Determine the (X, Y) coordinate at the center of the cell enclosing the given text.  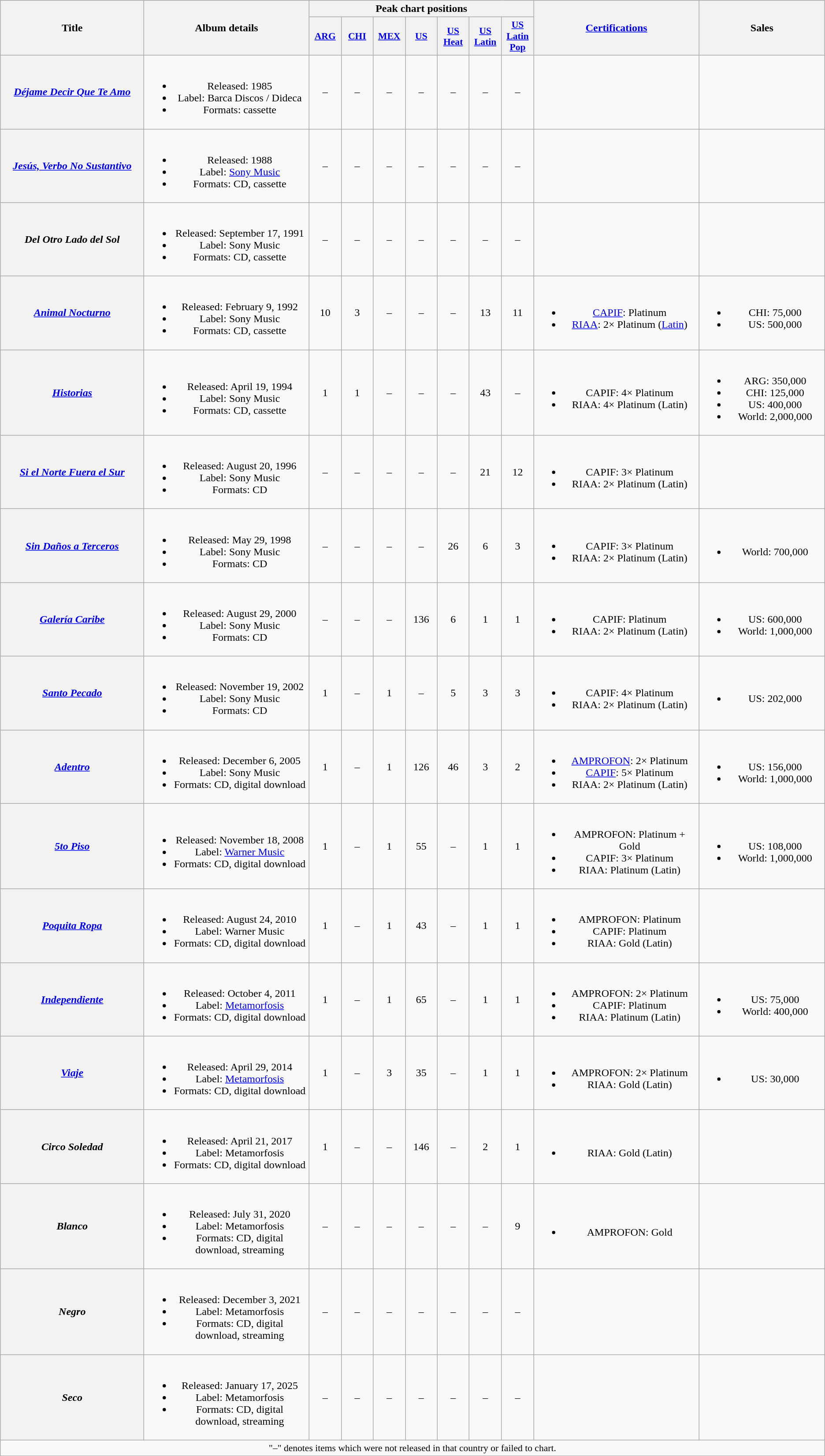
Historias (72, 393)
10 (325, 313)
US: 108,000World: 1,000,000 (762, 846)
Released: September 17, 1991Label: Sony MusicFormats: CD, cassette (227, 240)
Released: December 3, 2021Label: MetamorfosisFormats: CD, digital download, streaming (227, 1311)
Poquita Ropa (72, 925)
Released: November 19, 2002Label: Sony MusicFormats: CD (227, 693)
Released: January 17, 2025Label: MetamorfosisFormats: CD, digital download, streaming (227, 1397)
CHI (357, 36)
35 (421, 1073)
Galería Caribe (72, 620)
Released: July 31, 2020Label: MetamorfosisFormats: CD, digital download, streaming (227, 1226)
Released: August 24, 2010Label: Warner MusicFormats: CD, digital download (227, 925)
US: 600,000World: 1,000,000 (762, 620)
Negro (72, 1311)
Sales (762, 28)
Released: April 29, 2014Label: MetamorfosisFormats: CD, digital download (227, 1073)
Sin Daños a Terceros (72, 546)
Blanco (72, 1226)
12 (517, 472)
US Latin (485, 36)
AMPROFON: Gold (616, 1226)
65 (421, 999)
126 (421, 767)
146 (421, 1147)
World: 700,000 (762, 546)
Independiente (72, 999)
Adentro (72, 767)
55 (421, 846)
5 (453, 693)
Certifications (616, 28)
Released: August 20, 1996Label: Sony MusicFormats: CD (227, 472)
AMPROFON: PlatinumCAPIF: PlatinumRIAA: Gold (Latin) (616, 925)
"–" denotes items which were not released in that country or failed to chart. (412, 1448)
Peak chart positions (421, 9)
ARG: 350,000CHI: 125,000US: 400,000World: 2,000,000 (762, 393)
Released: November 18, 2008Label: Warner MusicFormats: CD, digital download (227, 846)
5to Piso (72, 846)
MEX (390, 36)
Released: February 9, 1992Label: Sony MusicFormats: CD, cassette (227, 313)
AMPROFON: 2× PlatinumCAPIF: 5× PlatinumRIAA: 2× Platinum (Latin) (616, 767)
Seco (72, 1397)
Viaje (72, 1073)
AMPROFON: 2× PlatinumRIAA: Gold (Latin) (616, 1073)
Released: August 29, 2000Label: Sony MusicFormats: CD (227, 620)
Released: December 6, 2005Label: Sony MusicFormats: CD, digital download (227, 767)
Si el Norte Fuera el Sur (72, 472)
13 (485, 313)
US: 30,000 (762, 1073)
21 (485, 472)
Santo Pecado (72, 693)
26 (453, 546)
RIAA: Gold (Latin) (616, 1147)
Released: April 21, 2017Label: MetamorfosisFormats: CD, digital download (227, 1147)
Released: 1988Label: Sony MusicFormats: CD, cassette (227, 166)
CAPIF: 4× PlatinumRIAA: 2× Platinum (Latin) (616, 693)
AMPROFON: Platinum + GoldCAPIF: 3× PlatinumRIAA: Platinum (Latin) (616, 846)
US Latin Pop (517, 36)
11 (517, 313)
Title (72, 28)
Released: May 29, 1998Label: Sony MusicFormats: CD (227, 546)
Animal Nocturno (72, 313)
9 (517, 1226)
US (421, 36)
Released: 1985Label: Barca Discos / DidecaFormats: cassette (227, 92)
46 (453, 767)
US: 202,000 (762, 693)
US Heat (453, 36)
Del Otro Lado del Sol (72, 240)
ARG (325, 36)
Jesús, Verbo No Sustantivo (72, 166)
Released: October 4, 2011Label: MetamorfosisFormats: CD, digital download (227, 999)
Album details (227, 28)
Circo Soledad (72, 1147)
US: 156,000World: 1,000,000 (762, 767)
CHI: 75,000US: 500,000 (762, 313)
US: 75,000World: 400,000 (762, 999)
AMPROFON: 2× PlatinumCAPIF: PlatinumRIAA: Platinum (Latin) (616, 999)
Déjame Decir Que Te Amo (72, 92)
Released: April 19, 1994Label: Sony MusicFormats: CD, cassette (227, 393)
136 (421, 620)
CAPIF: 4× PlatinumRIAA: 4× Platinum (Latin) (616, 393)
